Return the (X, Y) coordinate for the center point of the cell that contains the specified text.  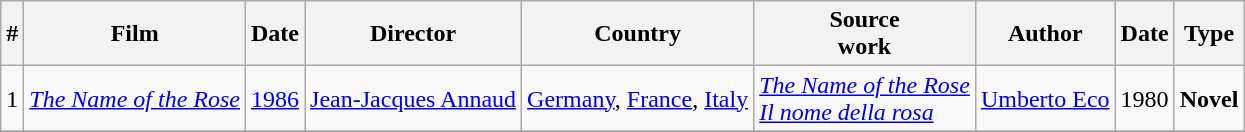
Germany, France, Italy (638, 98)
Type (1209, 34)
# (12, 34)
The Name of the RoseIl nome della rosa (865, 98)
Umberto Eco (1045, 98)
1980 (1144, 98)
Film (135, 34)
The Name of the Rose (135, 98)
1 (12, 98)
1986 (276, 98)
Sourcework (865, 34)
Country (638, 34)
Director (414, 34)
Author (1045, 34)
Novel (1209, 98)
Jean-Jacques Annaud (414, 98)
